For the text-containing cell, return its midpoint in [x, y] coordinate format. 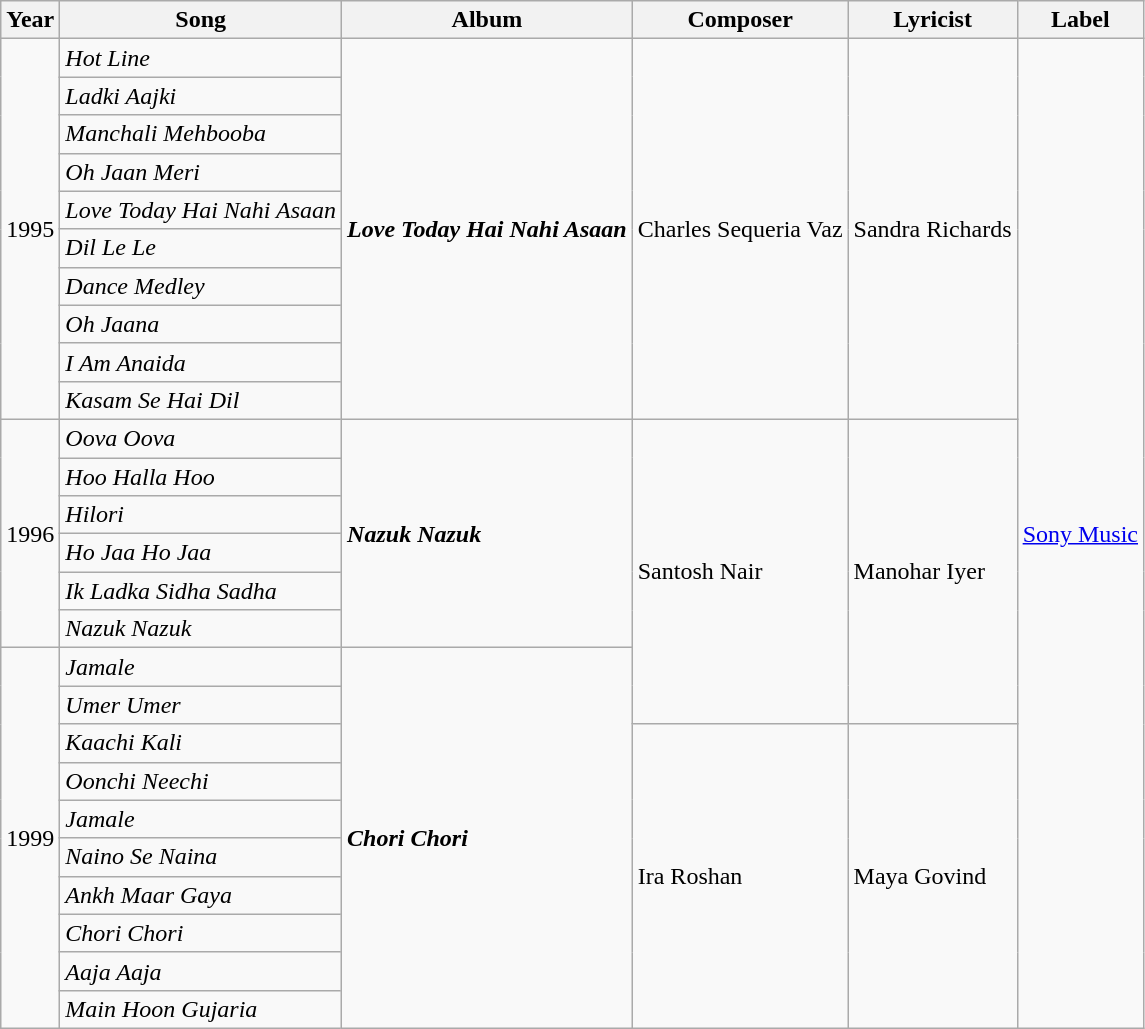
Lyricist [932, 20]
Oova Oova [201, 438]
Aaja Aaja [201, 971]
I Am Anaida [201, 362]
Label [1080, 20]
1996 [30, 533]
Oh Jaana [201, 324]
Ho Jaa Ho Jaa [201, 553]
Santosh Nair [740, 571]
Sandra Richards [932, 230]
Hot Line [201, 58]
Ira Roshan [740, 876]
Manohar Iyer [932, 571]
Maya Govind [932, 876]
Naino Se Naina [201, 857]
Charles Sequeria Vaz [740, 230]
Kaachi Kali [201, 743]
Hilori [201, 515]
Hoo Halla Hoo [201, 477]
Oonchi Neechi [201, 781]
Ladki Aajki [201, 96]
Oh Jaan Meri [201, 172]
1995 [30, 230]
Umer Umer [201, 705]
Kasam Se Hai Dil [201, 400]
Year [30, 20]
Ik Ladka Sidha Sadha [201, 591]
Sony Music [1080, 534]
Ankh Maar Gaya [201, 895]
Dil Le Le [201, 248]
Song [201, 20]
Album [488, 20]
Composer [740, 20]
Dance Medley [201, 286]
1999 [30, 838]
Manchali Mehbooba [201, 134]
Main Hoon Gujaria [201, 1009]
